Locate the cell with the specified text and output its (X, Y) center coordinate. 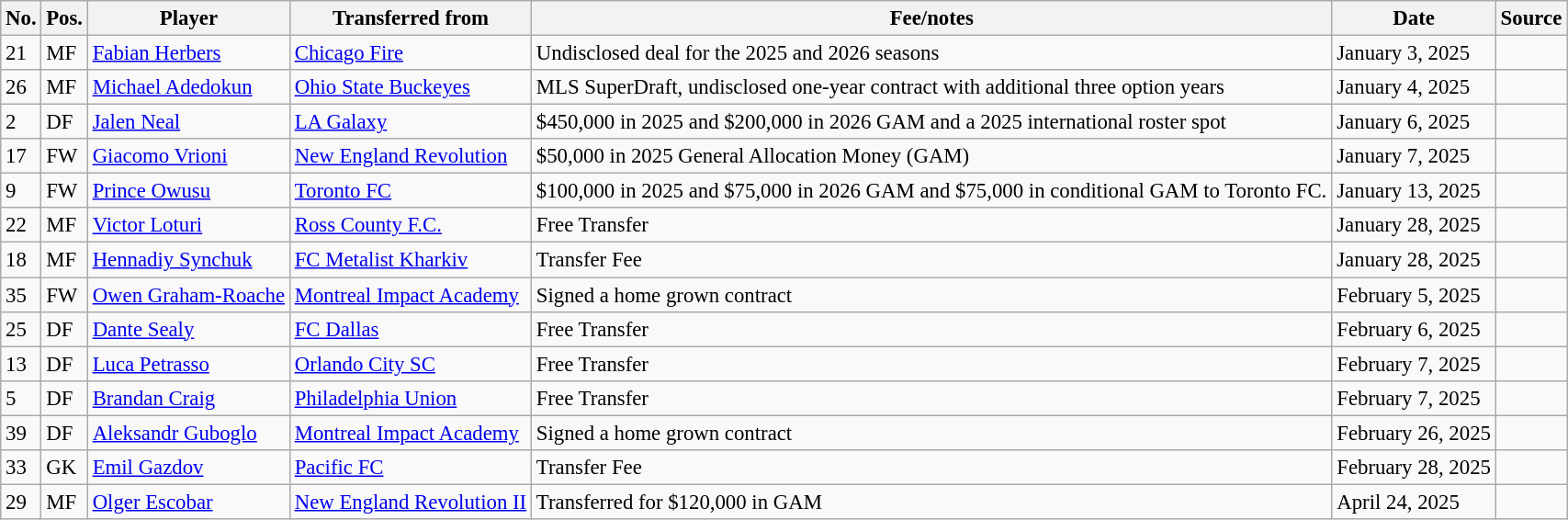
New England Revolution II (410, 502)
Pacific FC (410, 468)
February 6, 2025 (1414, 329)
2 (21, 122)
33 (21, 468)
35 (21, 295)
Toronto FC (410, 191)
Dante Sealy (188, 329)
Ohio State Buckeyes (410, 87)
February 28, 2025 (1414, 468)
Olger Escobar (188, 502)
9 (21, 191)
26 (21, 87)
29 (21, 502)
18 (21, 260)
Victor Loturi (188, 225)
January 6, 2025 (1414, 122)
Chicago Fire (410, 53)
Emil Gazdov (188, 468)
17 (21, 156)
22 (21, 225)
Fabian Herbers (188, 53)
Hennadiy Synchuk (188, 260)
$50,000 in 2025 General Allocation Money (GAM) (931, 156)
January 3, 2025 (1414, 53)
Source (1530, 18)
Transferred for $120,000 in GAM (931, 502)
Fee/notes (931, 18)
LA Galaxy (410, 122)
Giacomo Vrioni (188, 156)
Ross County F.C. (410, 225)
$450,000 in 2025 and $200,000 in 2026 GAM and a 2025 international roster spot (931, 122)
April 24, 2025 (1414, 502)
5 (21, 398)
Pos. (64, 18)
Jalen Neal (188, 122)
13 (21, 364)
Brandan Craig (188, 398)
Orlando City SC (410, 364)
No. (21, 18)
Transferred from (410, 18)
February 5, 2025 (1414, 295)
Undisclosed deal for the 2025 and 2026 seasons (931, 53)
January 7, 2025 (1414, 156)
21 (21, 53)
January 4, 2025 (1414, 87)
39 (21, 433)
MLS SuperDraft, undisclosed one-year contract with additional three option years (931, 87)
Date (1414, 18)
Aleksandr Guboglo (188, 433)
FC Metalist Kharkiv (410, 260)
Philadelphia Union (410, 398)
$100,000 in 2025 and $75,000 in 2026 GAM and $75,000 in conditional GAM to Toronto FC. (931, 191)
Michael Adedokun (188, 87)
25 (21, 329)
Player (188, 18)
Owen Graham-Roache (188, 295)
Luca Petrasso (188, 364)
January 13, 2025 (1414, 191)
GK (64, 468)
FC Dallas (410, 329)
February 26, 2025 (1414, 433)
Prince Owusu (188, 191)
New England Revolution (410, 156)
